Pinpoint the cell where the given text exists, returning its [X, Y] midpoint coordinate. 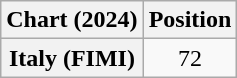
Chart (2024) [72, 20]
72 [190, 58]
Italy (FIMI) [72, 58]
Position [190, 20]
